Detect which cell encompasses the target text, then output its [x, y] center coordinate. 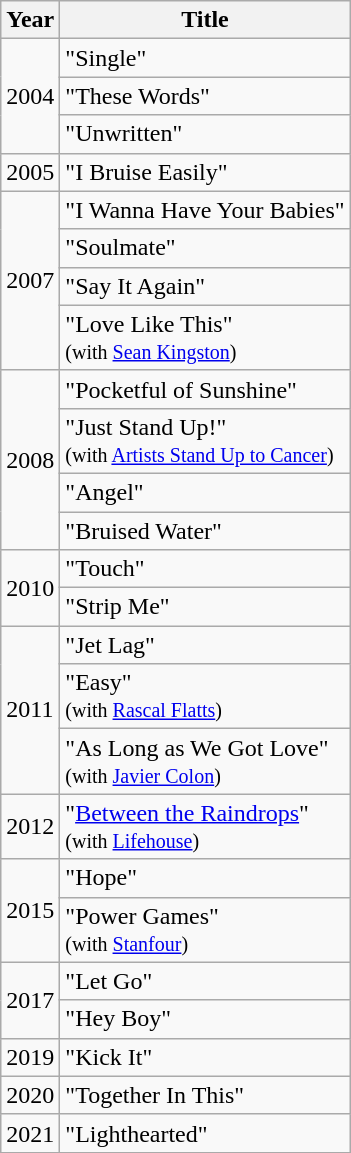
2020 [30, 1095]
"As Long as We Got Love" (with Javier Colon) [205, 762]
2004 [30, 96]
"Lighthearted" [205, 1133]
"Love Like This" (with Sean Kingston) [205, 338]
2019 [30, 1057]
2021 [30, 1133]
2010 [30, 588]
"Power Games" (with Stanfour) [205, 930]
"Jet Lag" [205, 645]
2017 [30, 1000]
2011 [30, 710]
"Angel" [205, 492]
"Easy" (with Rascal Flatts) [205, 696]
"I Wanna Have Your Babies" [205, 210]
"Hope" [205, 878]
"Between the Raindrops" (with Lifehouse) [205, 826]
"Bruised Water" [205, 531]
"Soulmate" [205, 248]
Title [205, 20]
Year [30, 20]
2005 [30, 172]
"These Words" [205, 96]
"Let Go" [205, 981]
"Touch" [205, 569]
2007 [30, 280]
2015 [30, 910]
2008 [30, 460]
"Unwritten" [205, 134]
"Kick It" [205, 1057]
"I Bruise Easily" [205, 172]
"Single" [205, 58]
"Hey Boy" [205, 1019]
"Just Stand Up!" (with Artists Stand Up to Cancer) [205, 440]
"Pocketful of Sunshine" [205, 389]
"Strip Me" [205, 607]
"Together In This" [205, 1095]
"Say It Again" [205, 286]
2012 [30, 826]
